Locate the cell with the specified text and output its [X, Y] center coordinate. 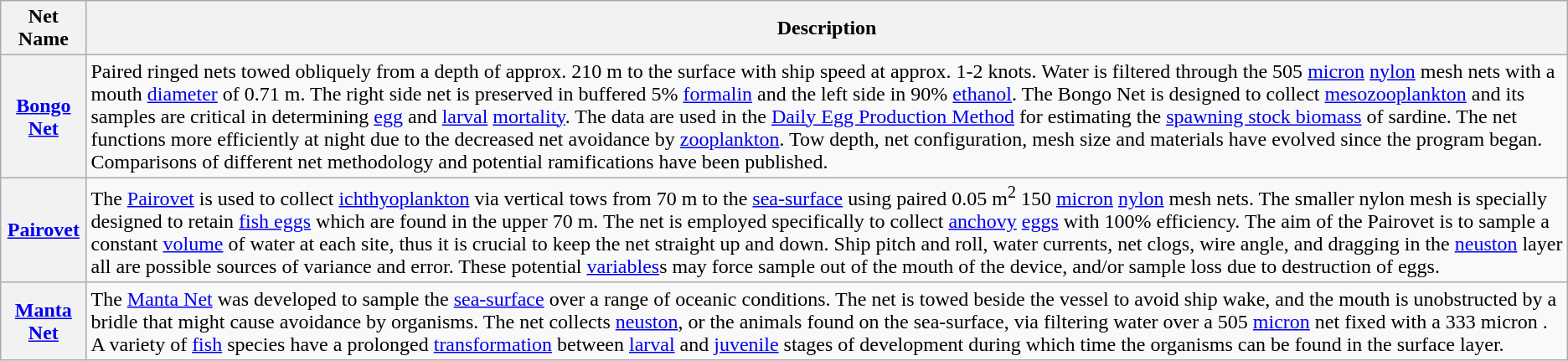
Bongo Net [44, 116]
Net Name [44, 28]
Description [827, 28]
Pairovet [44, 230]
Manta Net [44, 321]
